Identify which cell holds the provided text, then report its (X, Y) central coordinate. 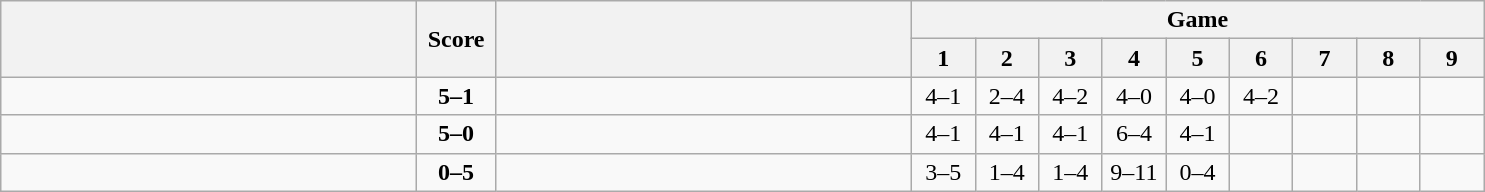
Game (1197, 20)
0–5 (456, 172)
6 (1261, 58)
3 (1071, 58)
1 (943, 58)
3–5 (943, 172)
2–4 (1007, 96)
0–4 (1198, 172)
5–0 (456, 134)
7 (1325, 58)
5 (1198, 58)
8 (1388, 58)
4 (1134, 58)
9 (1452, 58)
Score (456, 39)
2 (1007, 58)
9–11 (1134, 172)
5–1 (456, 96)
6–4 (1134, 134)
